Search for the cell housing the specified text and yield its (x, y) center coordinate. 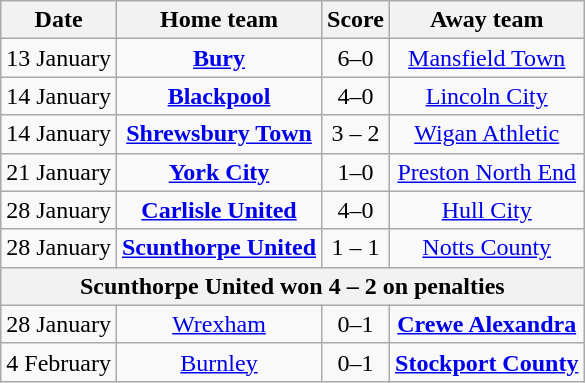
Shrewsbury Town (218, 134)
Score (356, 20)
Stockport County (487, 362)
Lincoln City (487, 96)
Home team (218, 20)
Crewe Alexandra (487, 324)
Date (59, 20)
York City (218, 172)
Notts County (487, 248)
Scunthorpe United (218, 248)
Wigan Athletic (487, 134)
Away team (487, 20)
4 February (59, 362)
Scunthorpe United won 4 – 2 on penalties (292, 286)
1 – 1 (356, 248)
1–0 (356, 172)
Mansfield Town (487, 58)
Preston North End (487, 172)
3 – 2 (356, 134)
Bury (218, 58)
Burnley (218, 362)
6–0 (356, 58)
13 January (59, 58)
Carlisle United (218, 210)
21 January (59, 172)
Hull City (487, 210)
Wrexham (218, 324)
Blackpool (218, 96)
